Output the [x, y] coordinate of the center of the cell containing the given text.  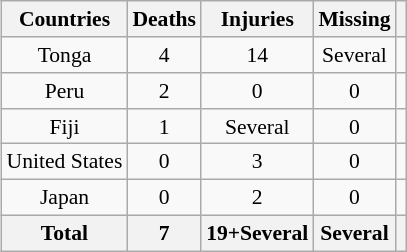
7 [164, 233]
United States [65, 162]
Injuries [257, 19]
19+Several [257, 233]
Japan [65, 197]
Missing [354, 19]
Peru [65, 91]
Fiji [65, 126]
Total [65, 233]
1 [164, 126]
4 [164, 55]
Tonga [65, 55]
3 [257, 162]
14 [257, 55]
Countries [65, 19]
Deaths [164, 19]
